Extract the (X, Y) coordinate from the center of the cell holding the provided text.  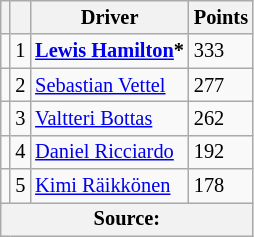
Points (221, 17)
Source: (127, 219)
Lewis Hamilton* (110, 51)
Daniel Ricciardo (110, 152)
277 (221, 85)
Kimi Räikkönen (110, 186)
3 (20, 118)
333 (221, 51)
178 (221, 186)
2 (20, 85)
1 (20, 51)
5 (20, 186)
262 (221, 118)
4 (20, 152)
192 (221, 152)
Valtteri Bottas (110, 118)
Sebastian Vettel (110, 85)
Driver (110, 17)
